Extract the (X, Y) coordinate from the center of the cell holding the provided text.  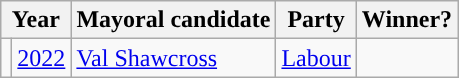
Val Shawcross (174, 58)
2022 (42, 58)
Party (316, 20)
Winner? (406, 20)
Mayoral candidate (174, 20)
Labour (316, 58)
Year (36, 20)
